Return (X, Y) of the center of cell containing provided text 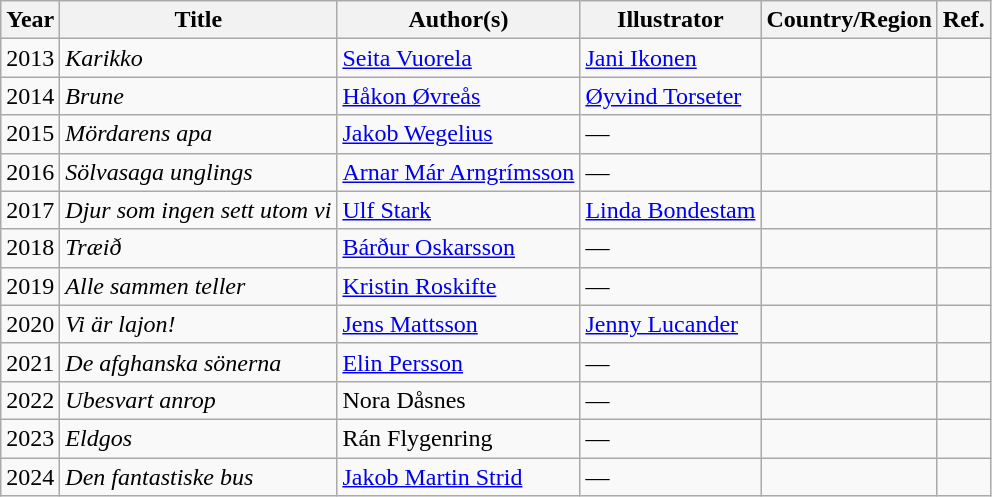
Jens Mattsson (458, 324)
Karikko (198, 58)
Øyvind Torseter (670, 96)
Ulf Stark (458, 210)
Træið (198, 248)
Author(s) (458, 20)
Ref. (964, 20)
Sölvasaga unglings (198, 172)
Country/Region (849, 20)
Seita Vuorela (458, 58)
Jakob Wegelius (458, 134)
2019 (30, 286)
Mördarens apa (198, 134)
Rán Flygenring (458, 438)
Jani Ikonen (670, 58)
2014 (30, 96)
Vi är lajon! (198, 324)
Title (198, 20)
Ubesvart anrop (198, 400)
2022 (30, 400)
Djur som ingen sett utom vi (198, 210)
Linda Bondestam (670, 210)
Arnar Már Arngrímsson (458, 172)
2015 (30, 134)
2024 (30, 477)
Elin Persson (458, 362)
Den fantastiske bus (198, 477)
2020 (30, 324)
Kristin Roskifte (458, 286)
Jakob Martin Strid (458, 477)
2023 (30, 438)
Brune (198, 96)
2016 (30, 172)
Jenny Lucander (670, 324)
Eldgos (198, 438)
De afghanska sönerna (198, 362)
2013 (30, 58)
Illustrator (670, 20)
2017 (30, 210)
2021 (30, 362)
Nora Dåsnes (458, 400)
Håkon Øvreås (458, 96)
2018 (30, 248)
Year (30, 20)
Alle sammen teller (198, 286)
Bárður Oskarsson (458, 248)
